Provide the (x, y) coordinate of the cell's center where the given text is located.  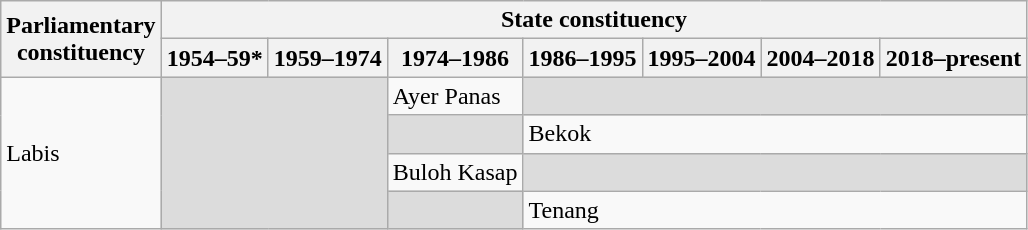
1974–1986 (455, 58)
Bekok (775, 134)
Buloh Kasap (455, 172)
Labis (81, 153)
Tenang (775, 210)
1995–2004 (702, 58)
1959–1974 (328, 58)
State constituency (594, 20)
2004–2018 (820, 58)
1954–59* (214, 58)
Ayer Panas (455, 96)
Parliamentaryconstituency (81, 39)
2018–present (954, 58)
1986–1995 (582, 58)
